For the text-containing cell, return its midpoint in [x, y] coordinate format. 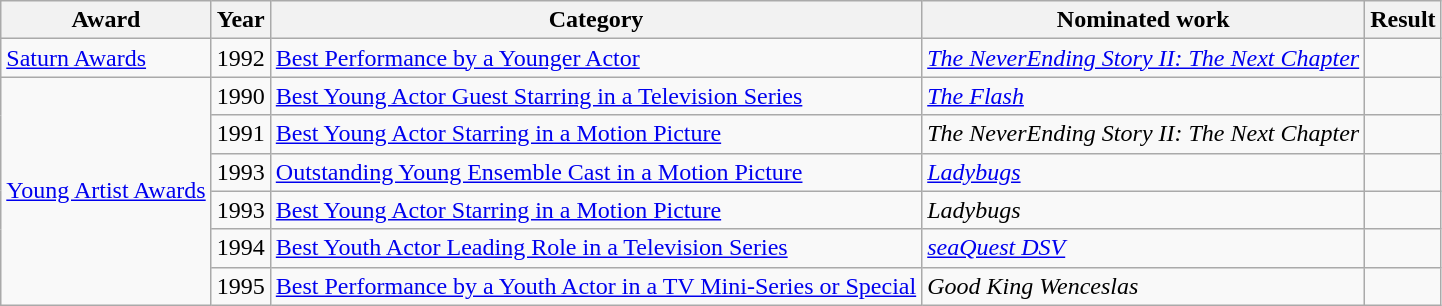
Best Performance by a Younger Actor [596, 58]
Result [1403, 20]
Best Youth Actor Leading Role in a Television Series [596, 248]
1995 [240, 286]
Best Young Actor Guest Starring in a Television Series [596, 96]
Good King Wenceslas [1144, 286]
seaQuest DSV [1144, 248]
The Flash [1144, 96]
Best Performance by a Youth Actor in a TV Mini-Series or Special [596, 286]
Category [596, 20]
Outstanding Young Ensemble Cast in a Motion Picture [596, 172]
1994 [240, 248]
Saturn Awards [106, 58]
Nominated work [1144, 20]
Young Artist Awards [106, 191]
1990 [240, 96]
Year [240, 20]
1991 [240, 134]
Award [106, 20]
1992 [240, 58]
